For the text-containing cell, return its midpoint in (X, Y) coordinate format. 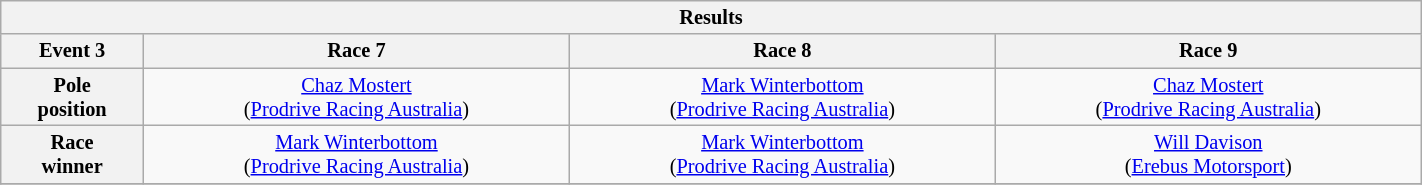
Race 8 (782, 51)
Will Davison(Erebus Motorsport) (1208, 154)
Race 9 (1208, 51)
Poleposition (72, 97)
Event 3 (72, 51)
Racewinner (72, 154)
Race 7 (357, 51)
Results (711, 17)
